From the cell containing the given text, extract its center point as [x, y] coordinate. 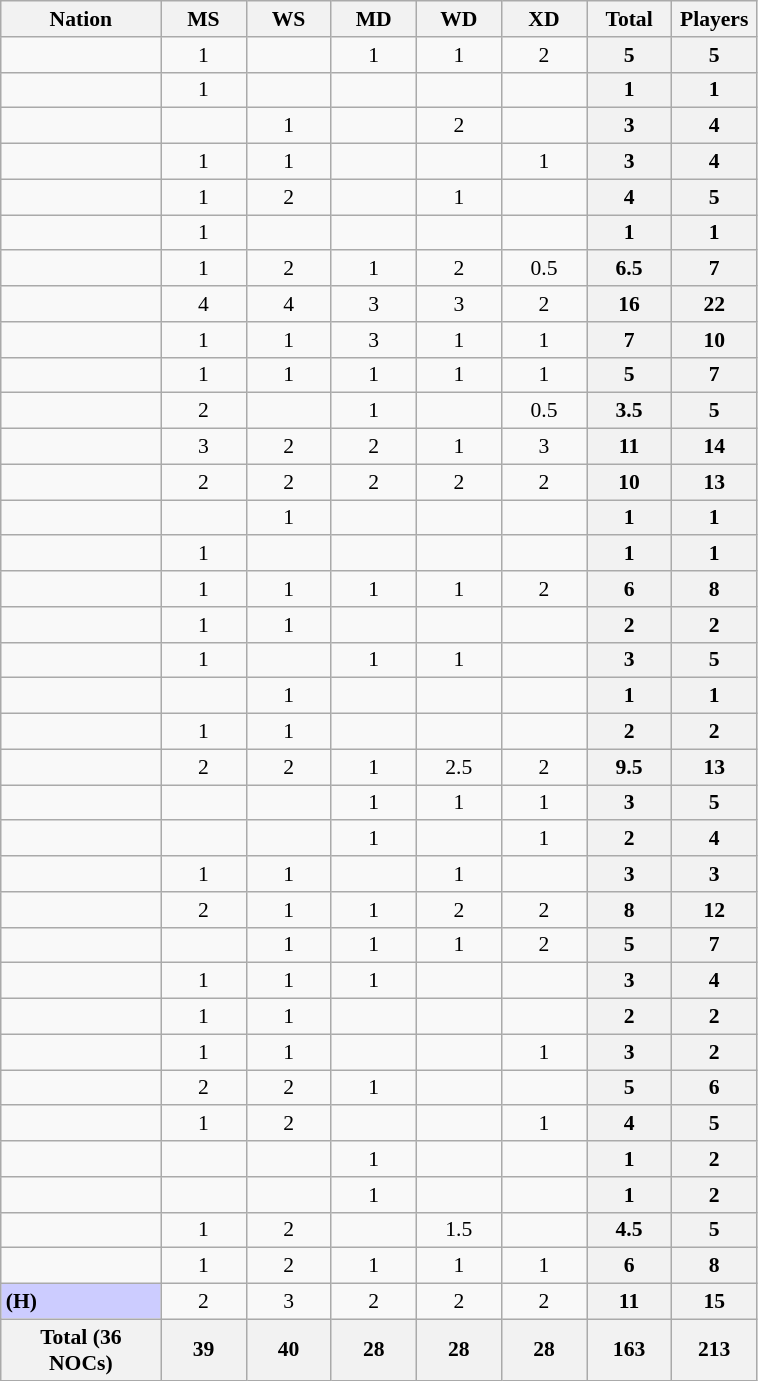
6.5 [628, 269]
WS [288, 19]
Total [628, 19]
15 [714, 1302]
1.5 [458, 1230]
4.5 [628, 1230]
MS [204, 19]
22 [714, 304]
16 [628, 304]
2.5 [458, 767]
XD [544, 19]
WD [458, 19]
12 [714, 910]
Nation [81, 19]
(H) [81, 1302]
163 [628, 1350]
9.5 [628, 767]
39 [204, 1350]
14 [714, 447]
Players [714, 19]
MD [374, 19]
Total (36 NOCs) [81, 1350]
40 [288, 1350]
3.5 [628, 411]
213 [714, 1350]
